Find where the given text appears and provide that cell's center as [X, Y] coordinate. 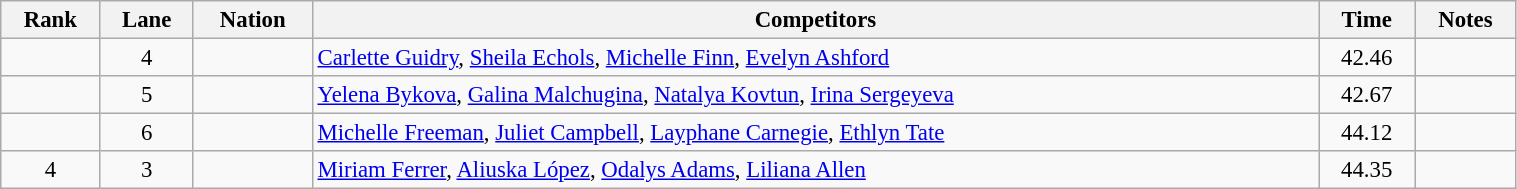
42.67 [1367, 95]
44.12 [1367, 133]
Notes [1466, 20]
Competitors [815, 20]
44.35 [1367, 170]
Miriam Ferrer, Aliuska López, Odalys Adams, Liliana Allen [815, 170]
Rank [50, 20]
6 [146, 133]
42.46 [1367, 58]
5 [146, 95]
Time [1367, 20]
3 [146, 170]
Carlette Guidry, Sheila Echols, Michelle Finn, Evelyn Ashford [815, 58]
Nation [252, 20]
Lane [146, 20]
Michelle Freeman, Juliet Campbell, Layphane Carnegie, Ethlyn Tate [815, 133]
Yelena Bykova, Galina Malchugina, Natalya Kovtun, Irina Sergeyeva [815, 95]
